Search for the cell housing the specified text and yield its (x, y) center coordinate. 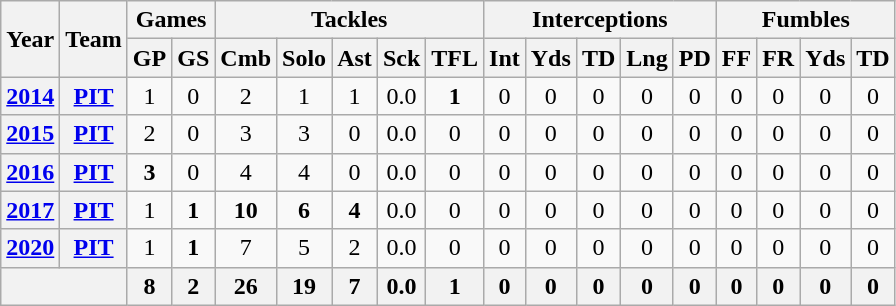
19 (304, 286)
Team (94, 39)
2014 (30, 96)
2020 (30, 248)
5 (304, 248)
2017 (30, 210)
10 (246, 210)
Ast (355, 58)
Games (170, 20)
6 (304, 210)
8 (149, 286)
2015 (30, 134)
Tackles (350, 20)
Interceptions (600, 20)
PD (694, 58)
Lng (647, 58)
Year (30, 39)
Int (505, 58)
GP (149, 58)
Solo (304, 58)
Cmb (246, 58)
FR (778, 58)
Fumbles (806, 20)
TFL (455, 58)
FF (736, 58)
GS (194, 58)
2016 (30, 172)
26 (246, 286)
Sck (401, 58)
